Scan for the cell matching the given text and deliver its [X, Y] coordinate at center. 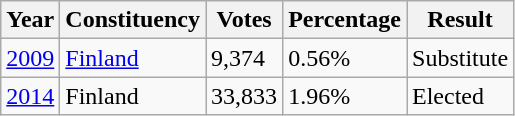
2014 [30, 96]
Year [30, 20]
0.56% [345, 58]
Substitute [460, 58]
2009 [30, 58]
Percentage [345, 20]
Elected [460, 96]
Result [460, 20]
Constituency [133, 20]
9,374 [244, 58]
33,833 [244, 96]
1.96% [345, 96]
Votes [244, 20]
